For the text-containing cell, return its midpoint in (x, y) coordinate format. 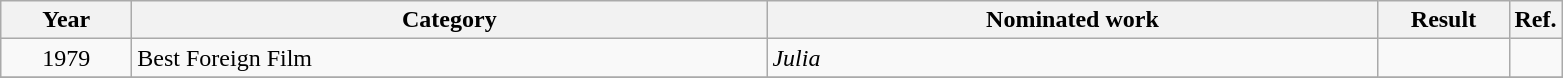
Best Foreign Film (450, 58)
Category (450, 20)
Nominated work (1072, 20)
Julia (1072, 58)
Ref. (1536, 20)
Result (1444, 20)
1979 (66, 58)
Year (66, 20)
